Scan for the cell matching the given text and deliver its (X, Y) coordinate at center. 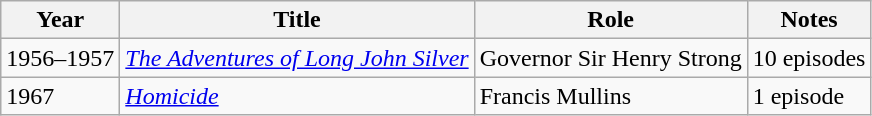
1956–1957 (60, 58)
Role (610, 20)
Francis Mullins (610, 96)
Homicide (297, 96)
1967 (60, 96)
Governor Sir Henry Strong (610, 58)
1 episode (809, 96)
Year (60, 20)
The Adventures of Long John Silver (297, 58)
Notes (809, 20)
10 episodes (809, 58)
Title (297, 20)
